Pinpoint the cell where the given text exists, returning its [X, Y] midpoint coordinate. 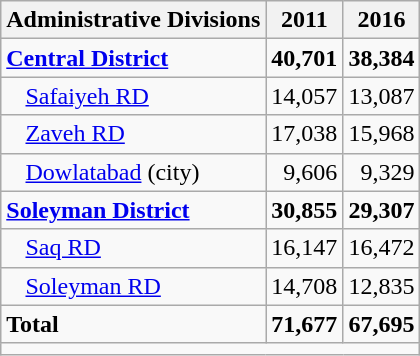
29,307 [382, 210]
16,147 [304, 248]
Central District [134, 58]
30,855 [304, 210]
Soleyman District [134, 210]
Safaiyeh RD [134, 96]
38,384 [382, 58]
13,087 [382, 96]
40,701 [304, 58]
14,708 [304, 286]
67,695 [382, 324]
71,677 [304, 324]
Zaveh RD [134, 134]
16,472 [382, 248]
Administrative Divisions [134, 20]
2016 [382, 20]
9,606 [304, 172]
Dowlatabad (city) [134, 172]
17,038 [304, 134]
Soleyman RD [134, 286]
9,329 [382, 172]
15,968 [382, 134]
14,057 [304, 96]
Total [134, 324]
2011 [304, 20]
12,835 [382, 286]
Saq RD [134, 248]
